Return [X, Y] of the center of cell containing provided text 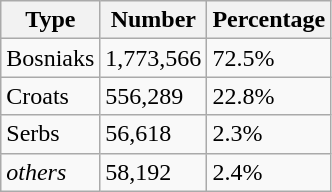
Serbs [50, 134]
Number [154, 20]
1,773,566 [154, 58]
56,618 [154, 134]
Percentage [269, 20]
others [50, 172]
Bosniaks [50, 58]
2.3% [269, 134]
2.4% [269, 172]
22.8% [269, 96]
556,289 [154, 96]
Type [50, 20]
Croats [50, 96]
72.5% [269, 58]
58,192 [154, 172]
